Capture the cell that displays the provided text and extract its [x, y] central coordinate. 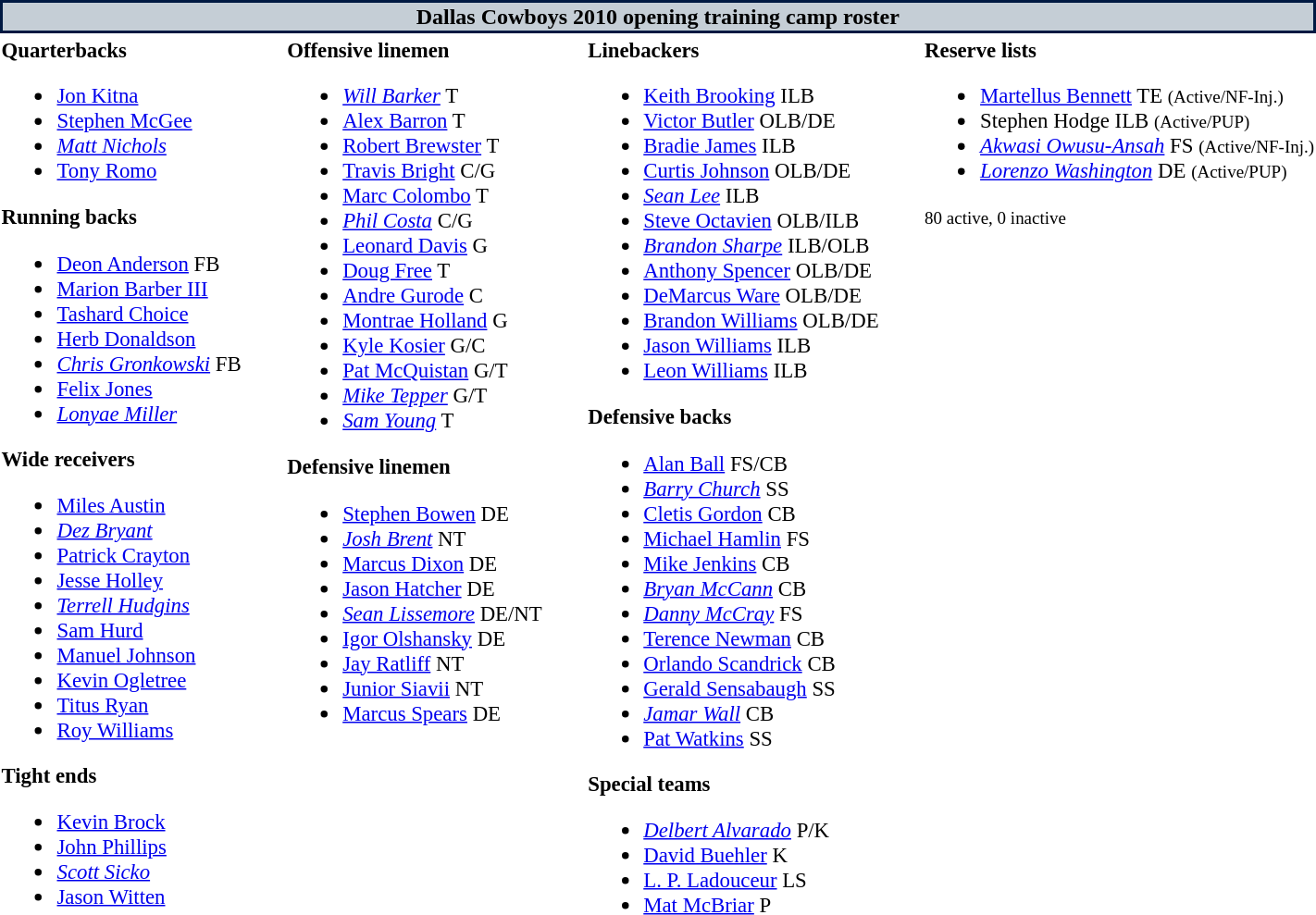
Dallas Cowboys 2010 opening training camp roster [658, 17]
